Locate the cell with the specified text and output its (x, y) center coordinate. 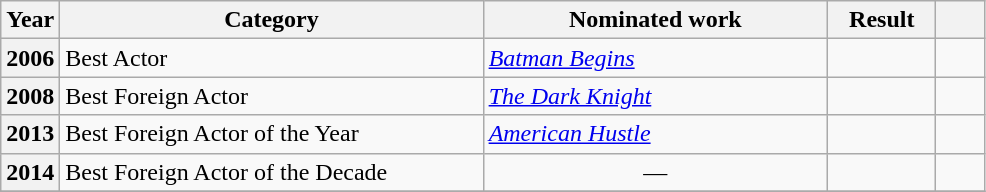
Category (272, 20)
2006 (30, 58)
Nominated work (656, 20)
2008 (30, 96)
Year (30, 20)
Result (882, 20)
— (656, 172)
Batman Begins (656, 58)
2013 (30, 134)
Best Foreign Actor of the Decade (272, 172)
Best Actor (272, 58)
Best Foreign Actor of the Year (272, 134)
Best Foreign Actor (272, 96)
The Dark Knight (656, 96)
American Hustle (656, 134)
2014 (30, 172)
